Return (X, Y) of the center of cell containing provided text 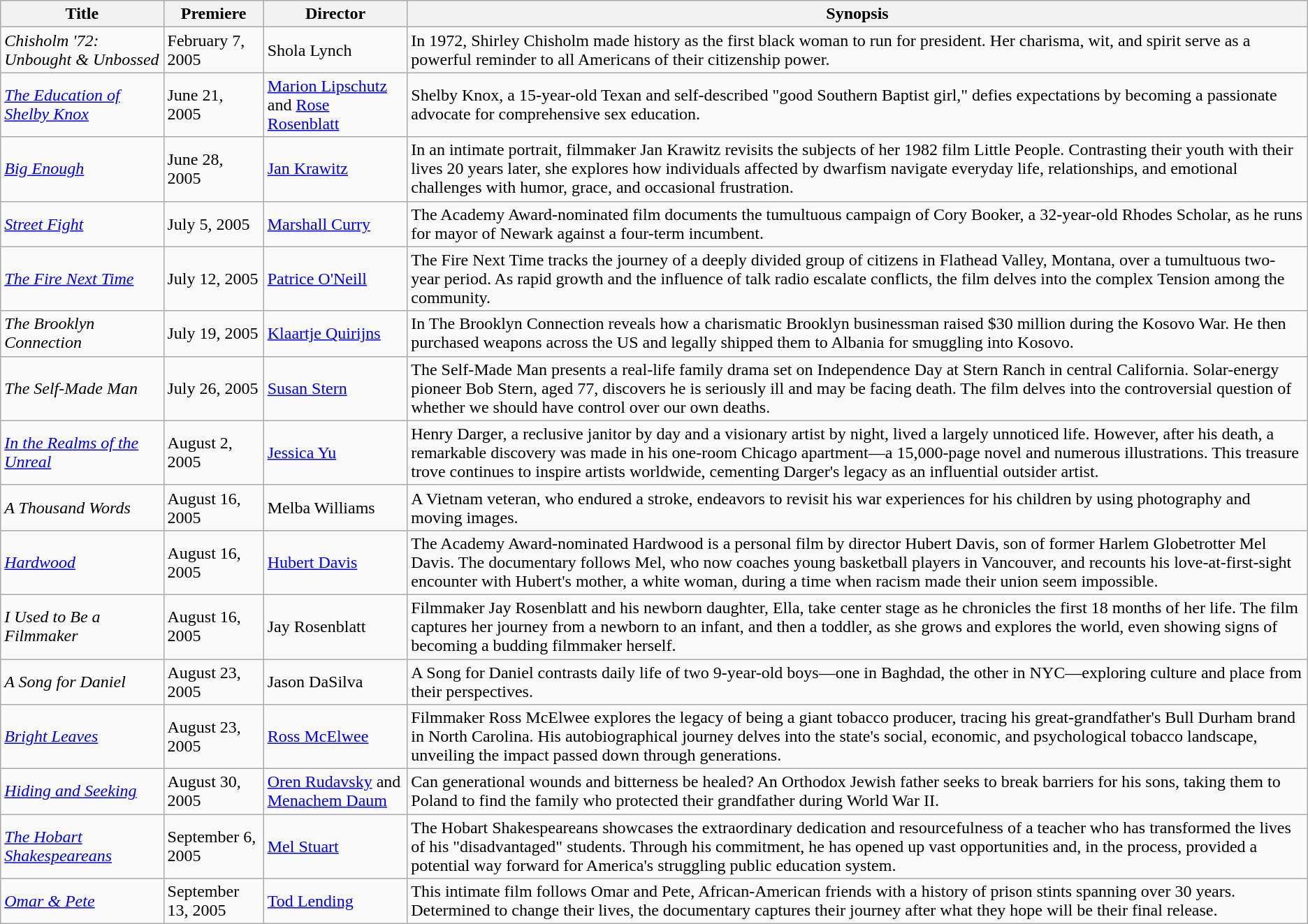
Premiere (214, 14)
In the Realms of the Unreal (82, 453)
Bright Leaves (82, 737)
Street Fight (82, 223)
Hubert Davis (335, 562)
Jason DaSilva (335, 682)
The Self-Made Man (82, 388)
Synopsis (857, 14)
Tod Lending (335, 901)
The Hobart Shakespeareans (82, 846)
Mel Stuart (335, 846)
Director (335, 14)
Jessica Yu (335, 453)
A Vietnam veteran, who endured a stroke, endeavors to revisit his war experiences for his children by using photography and moving images. (857, 507)
The Fire Next Time (82, 279)
August 30, 2005 (214, 792)
September 13, 2005 (214, 901)
Marion Lipschutz and Rose Rosenblatt (335, 105)
September 6, 2005 (214, 846)
Susan Stern (335, 388)
June 28, 2005 (214, 169)
Title (82, 14)
June 21, 2005 (214, 105)
A Song for Daniel contrasts daily life of two 9-year-old boys—one in Baghdad, the other in NYC—exploring culture and place from their perspectives. (857, 682)
July 12, 2005 (214, 279)
Chisholm '72: Unbought & Unbossed (82, 50)
Marshall Curry (335, 223)
The Brooklyn Connection (82, 334)
Klaartje Quirijns (335, 334)
Hiding and Seeking (82, 792)
July 19, 2005 (214, 334)
Hardwood (82, 562)
Big Enough (82, 169)
I Used to Be a Filmmaker (82, 626)
The Education of Shelby Knox (82, 105)
Ross McElwee (335, 737)
February 7, 2005 (214, 50)
Omar & Pete (82, 901)
Jay Rosenblatt (335, 626)
Patrice O'Neill (335, 279)
A Thousand Words (82, 507)
July 5, 2005 (214, 223)
Shola Lynch (335, 50)
July 26, 2005 (214, 388)
A Song for Daniel (82, 682)
Oren Rudavsky and Menachem Daum (335, 792)
August 2, 2005 (214, 453)
Melba Williams (335, 507)
Jan Krawitz (335, 169)
